Search for the cell housing the specified text and yield its [x, y] center coordinate. 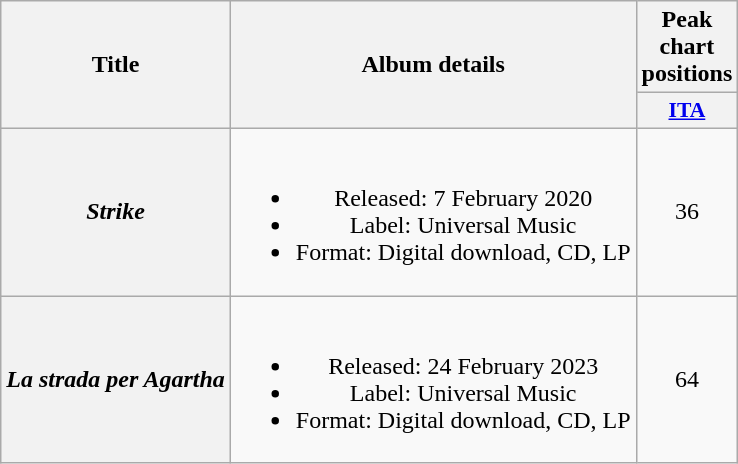
Released: 24 February 2023Label: Universal MusicFormat: Digital download, CD, LP [433, 380]
64 [687, 380]
Peak chart positions [687, 47]
Strike [116, 212]
ITA [687, 111]
La strada per Agartha [116, 380]
36 [687, 212]
Released: 7 February 2020Label: Universal MusicFormat: Digital download, CD, LP [433, 212]
Album details [433, 65]
Title [116, 65]
